Capture the cell that displays the provided text and extract its [x, y] central coordinate. 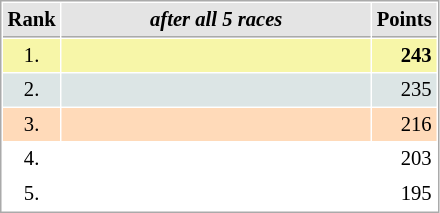
1. [32, 56]
5. [32, 194]
216 [404, 124]
3. [32, 124]
Rank [32, 20]
after all 5 races [216, 20]
235 [404, 90]
243 [404, 56]
4. [32, 158]
195 [404, 194]
203 [404, 158]
2. [32, 90]
Points [404, 20]
